Capture the cell that displays the provided text and extract its [X, Y] central coordinate. 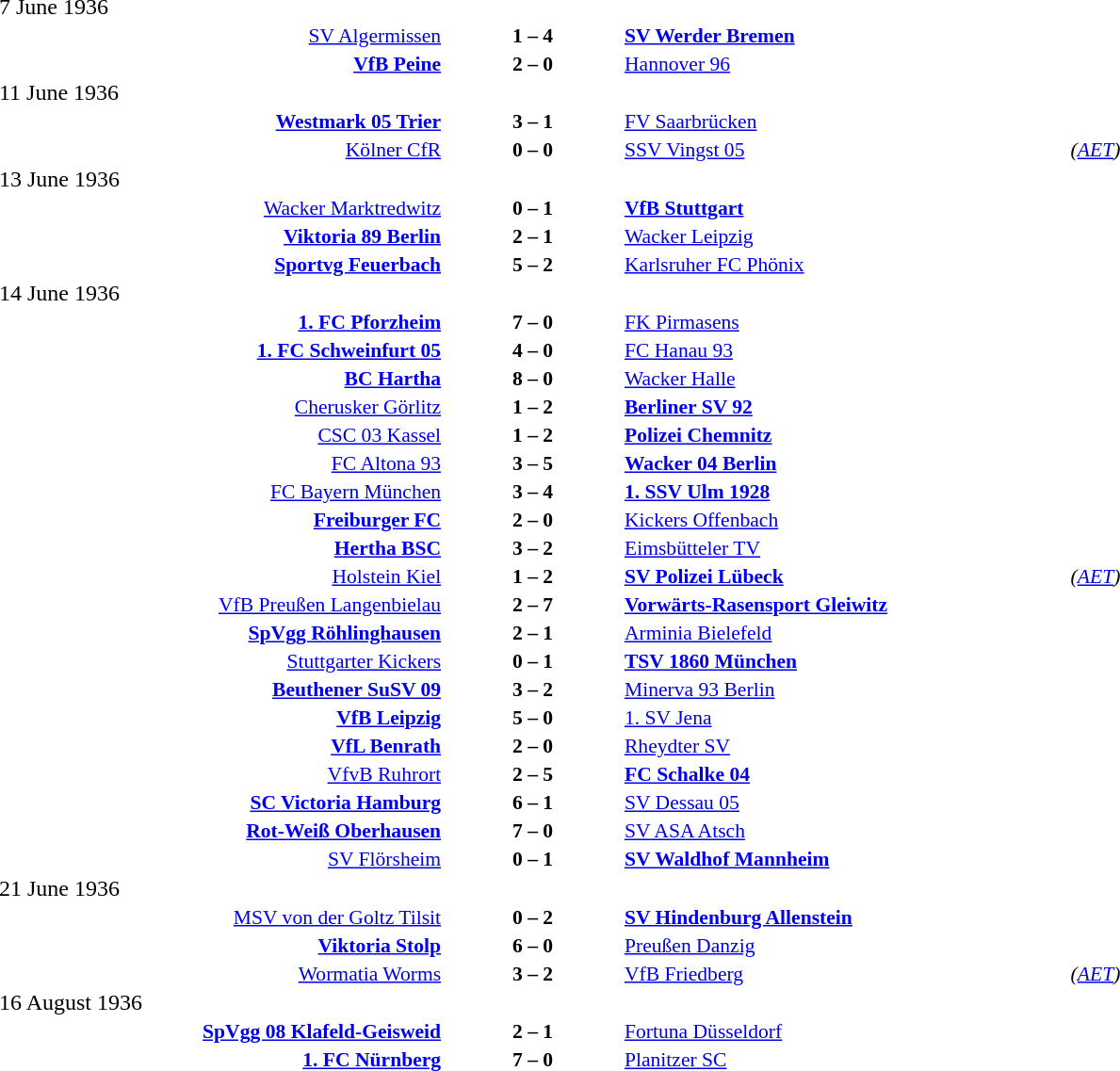
Eimsbütteler TV [845, 548]
0 – 0 [533, 150]
4 – 0 [533, 350]
SSV Vingst 05 [845, 150]
FC Hanau 93 [845, 350]
SV Hindenburg Allenstein [845, 917]
6 – 0 [533, 946]
Wacker Leipzig [845, 235]
5 – 0 [533, 718]
Hannover 96 [845, 64]
8 – 0 [533, 379]
Berliner SV 92 [845, 407]
SV Polizei Lübeck [845, 576]
Kickers Offenbach [845, 520]
Wacker Halle [845, 379]
0 – 2 [533, 917]
SV Werder Bremen [845, 36]
SV ASA Atsch [845, 831]
3 – 5 [533, 463]
Wacker 04 Berlin [845, 463]
VfB Friedberg [845, 974]
2 – 5 [533, 774]
5 – 2 [533, 264]
Vorwärts-Rasensport Gleiwitz [845, 605]
1. SSV Ulm 1928 [845, 492]
Minerva 93 Berlin [845, 690]
6 – 1 [533, 803]
Arminia Bielefeld [845, 633]
3 – 4 [533, 492]
Fortuna Düsseldorf [845, 1031]
Polizei Chemnitz [845, 435]
2 – 7 [533, 605]
FV Saarbrücken [845, 122]
1. SV Jena [845, 718]
SV Waldhof Mannheim [845, 859]
SV Dessau 05 [845, 803]
FK Pirmasens [845, 322]
Preußen Danzig [845, 946]
FC Schalke 04 [845, 774]
TSV 1860 München [845, 661]
1 – 4 [533, 36]
VfB Stuttgart [845, 207]
Rheydter SV [845, 746]
3 – 1 [533, 122]
Karlsruher FC Phönix [845, 264]
